Return the [X, Y] coordinate for the center point of the cell that contains the specified text.  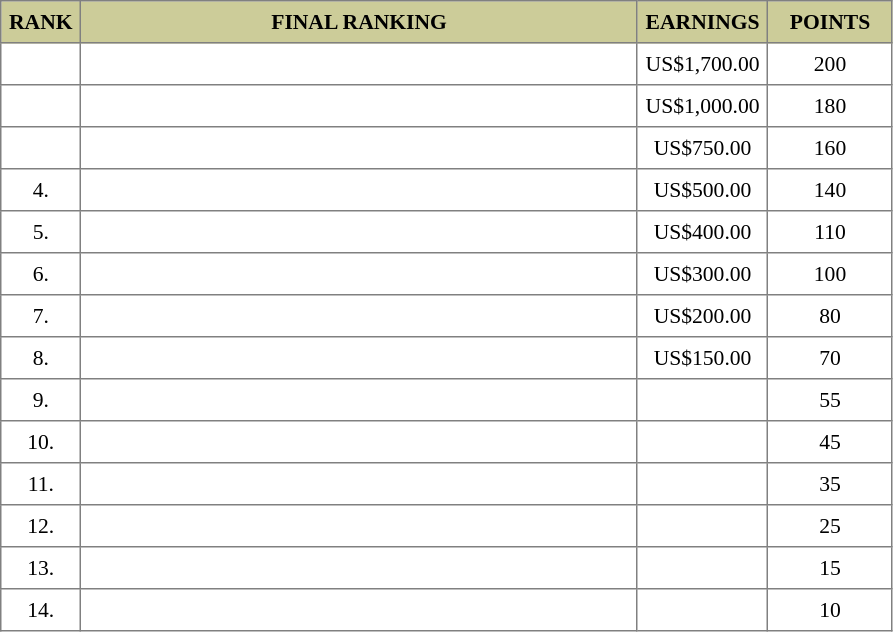
13. [41, 568]
5. [41, 232]
180 [830, 106]
6. [41, 274]
80 [830, 316]
US$1,700.00 [702, 64]
12. [41, 526]
FINAL RANKING [359, 22]
US$500.00 [702, 190]
11. [41, 484]
EARNINGS [702, 22]
RANK [41, 22]
160 [830, 148]
110 [830, 232]
15 [830, 568]
9. [41, 400]
8. [41, 358]
US$400.00 [702, 232]
7. [41, 316]
200 [830, 64]
35 [830, 484]
140 [830, 190]
45 [830, 442]
10 [830, 610]
25 [830, 526]
POINTS [830, 22]
70 [830, 358]
55 [830, 400]
4. [41, 190]
US$1,000.00 [702, 106]
US$150.00 [702, 358]
14. [41, 610]
US$300.00 [702, 274]
100 [830, 274]
US$750.00 [702, 148]
US$200.00 [702, 316]
10. [41, 442]
